Extract the (X, Y) coordinate from the center of the cell holding the provided text.  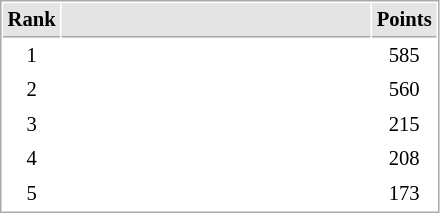
560 (404, 90)
4 (32, 158)
3 (32, 124)
1 (32, 56)
Rank (32, 20)
215 (404, 124)
Points (404, 20)
2 (32, 90)
585 (404, 56)
208 (404, 158)
5 (32, 194)
173 (404, 194)
